Pinpoint the cell where the given text exists, returning its (x, y) midpoint coordinate. 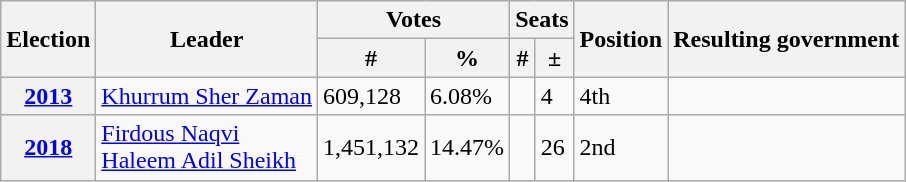
Khurrum Sher Zaman (207, 96)
1,451,132 (370, 148)
609,128 (370, 96)
Votes (413, 20)
2018 (48, 148)
6.08% (468, 96)
± (554, 58)
4 (554, 96)
Firdous Naqvi Haleem Adil Sheikh (207, 148)
Resulting government (786, 39)
Election (48, 39)
% (468, 58)
26 (554, 148)
4th (621, 96)
Position (621, 39)
Seats (542, 20)
14.47% (468, 148)
2nd (621, 148)
Leader (207, 39)
2013 (48, 96)
